Find where the given text appears and provide that cell's center as [X, Y] coordinate. 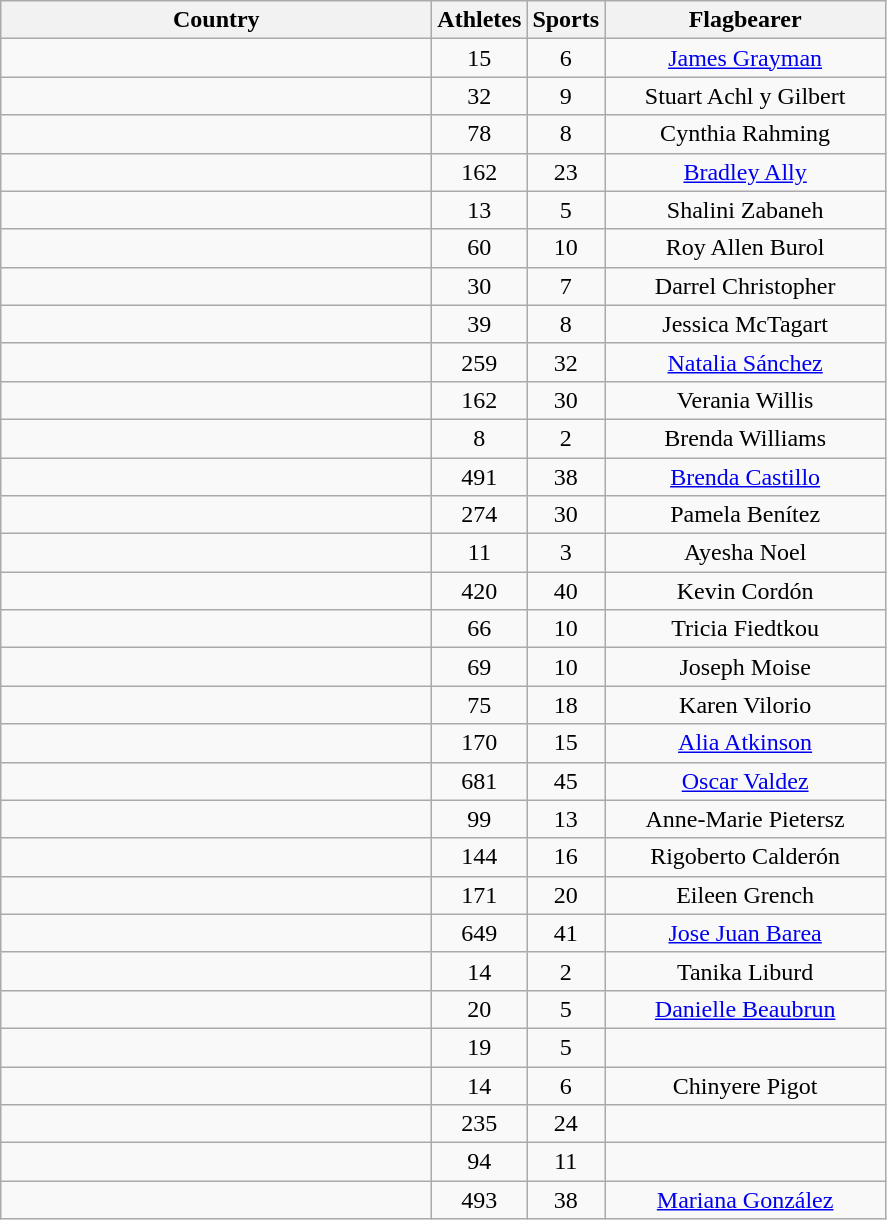
Natalia Sánchez [746, 362]
Jessica McTagart [746, 324]
40 [566, 591]
Kevin Cordón [746, 591]
Stuart Achl y Gilbert [746, 96]
24 [566, 1124]
Flagbearer [746, 20]
9 [566, 96]
66 [480, 629]
Brenda Castillo [746, 477]
Alia Atkinson [746, 743]
Rigoberto Calderón [746, 857]
Sports [566, 20]
60 [480, 248]
Tanika Liburd [746, 971]
James Grayman [746, 58]
41 [566, 933]
Country [216, 20]
Tricia Fiedtkou [746, 629]
Eileen Grench [746, 895]
Pamela Benítez [746, 515]
144 [480, 857]
18 [566, 705]
23 [566, 172]
493 [480, 1200]
259 [480, 362]
171 [480, 895]
Darrel Christopher [746, 286]
Joseph Moise [746, 667]
Brenda Williams [746, 438]
75 [480, 705]
19 [480, 1047]
39 [480, 324]
Bradley Ally [746, 172]
Anne-Marie Pietersz [746, 819]
491 [480, 477]
7 [566, 286]
Athletes [480, 20]
Karen Vilorio [746, 705]
420 [480, 591]
Ayesha Noel [746, 553]
649 [480, 933]
78 [480, 134]
16 [566, 857]
Jose Juan Barea [746, 933]
Roy Allen Burol [746, 248]
Danielle Beaubrun [746, 1009]
274 [480, 515]
235 [480, 1124]
170 [480, 743]
Oscar Valdez [746, 781]
69 [480, 667]
99 [480, 819]
Shalini Zabaneh [746, 210]
Mariana González [746, 1200]
3 [566, 553]
45 [566, 781]
Chinyere Pigot [746, 1085]
94 [480, 1162]
Verania Willis [746, 400]
Cynthia Rahming [746, 134]
681 [480, 781]
